For the text-containing cell, return its midpoint in (X, Y) coordinate format. 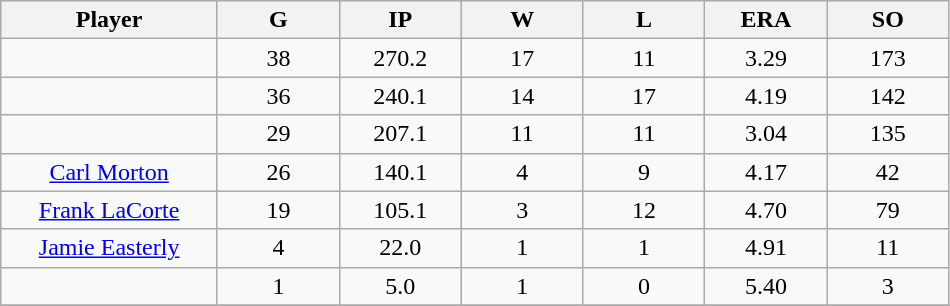
4.17 (766, 172)
4.91 (766, 248)
42 (888, 172)
SO (888, 20)
Jamie Easterly (110, 248)
0 (644, 286)
L (644, 20)
140.1 (400, 172)
26 (278, 172)
207.1 (400, 134)
19 (278, 210)
12 (644, 210)
29 (278, 134)
173 (888, 58)
3.29 (766, 58)
4.70 (766, 210)
5.0 (400, 286)
142 (888, 96)
ERA (766, 20)
36 (278, 96)
Frank LaCorte (110, 210)
38 (278, 58)
79 (888, 210)
240.1 (400, 96)
105.1 (400, 210)
IP (400, 20)
9 (644, 172)
G (278, 20)
3.04 (766, 134)
4.19 (766, 96)
W (522, 20)
14 (522, 96)
Carl Morton (110, 172)
22.0 (400, 248)
5.40 (766, 286)
Player (110, 20)
270.2 (400, 58)
135 (888, 134)
